For the text-containing cell, return its midpoint in [X, Y] coordinate format. 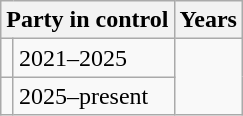
Party in control [88, 20]
Years [208, 20]
2021–2025 [94, 58]
2025–present [94, 96]
